Search for the cell housing the specified text and yield its (X, Y) center coordinate. 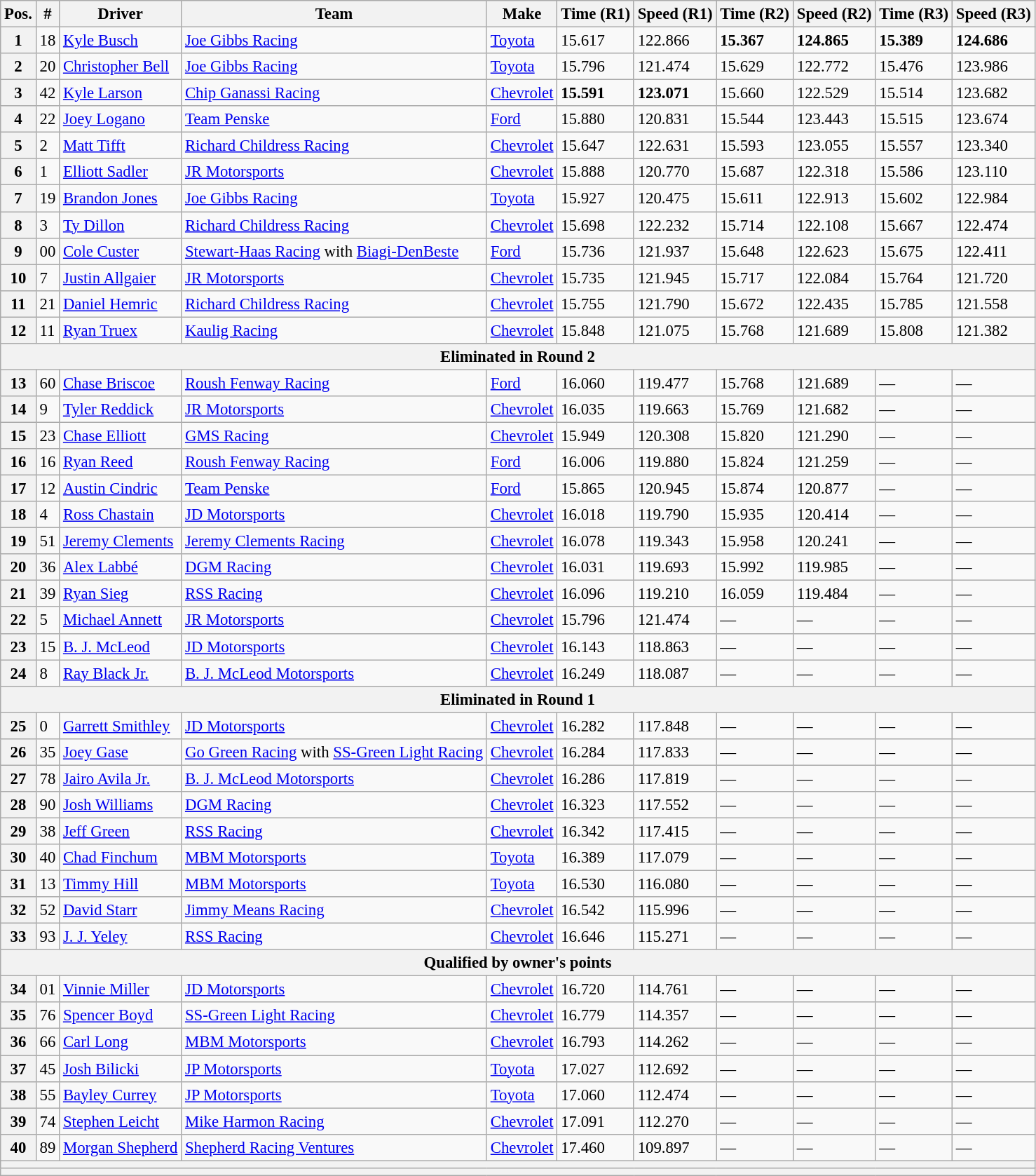
15.735 (596, 278)
120.877 (834, 489)
124.865 (834, 41)
15.515 (914, 119)
Jeremy Clements (121, 541)
Eliminated in Round 2 (517, 357)
118.087 (675, 673)
Go Green Racing with SS-Green Light Racing (334, 752)
Speed (R3) (994, 14)
25 (18, 726)
15.769 (755, 410)
15.687 (755, 172)
15.648 (755, 251)
122.529 (834, 93)
15.714 (755, 225)
Brandon Jones (121, 198)
119.484 (834, 594)
120.414 (834, 515)
122.411 (994, 251)
16.389 (596, 858)
118.863 (675, 647)
78 (48, 778)
15.880 (596, 119)
16.530 (596, 884)
121.558 (994, 304)
45 (48, 1069)
15.647 (596, 146)
Carl Long (121, 1042)
15.591 (596, 93)
Bayley Currey (121, 1095)
15.958 (755, 541)
119.880 (675, 462)
17.060 (596, 1095)
51 (48, 541)
122.772 (834, 67)
15.785 (914, 304)
16.035 (596, 410)
00 (48, 251)
123.071 (675, 93)
16.031 (596, 567)
16.779 (596, 1016)
15.675 (914, 251)
121.682 (834, 410)
Christopher Bell (121, 67)
115.996 (675, 910)
123.682 (994, 93)
16.096 (596, 594)
Jimmy Means Racing (334, 910)
122.474 (994, 225)
93 (48, 937)
Matt Tifft (121, 146)
Daniel Hemric (121, 304)
Ray Black Jr. (121, 673)
16.542 (596, 910)
Ryan Sieg (121, 594)
Chip Ganassi Racing (334, 93)
15.824 (755, 462)
16.793 (596, 1042)
16.018 (596, 515)
122.435 (834, 304)
16.059 (755, 594)
60 (48, 383)
16.646 (596, 937)
114.262 (675, 1042)
117.552 (675, 805)
123.986 (994, 67)
Stephen Leicht (121, 1121)
Jeremy Clements Racing (334, 541)
52 (48, 910)
120.475 (675, 198)
Time (R1) (596, 14)
90 (48, 805)
116.080 (675, 884)
15.992 (755, 567)
15.602 (914, 198)
15.874 (755, 489)
Kyle Larson (121, 93)
6 (18, 172)
15.367 (755, 41)
15.544 (755, 119)
121.290 (834, 435)
15.586 (914, 172)
15.617 (596, 41)
15.672 (755, 304)
121.937 (675, 251)
15.557 (914, 146)
Chase Elliott (121, 435)
10 (18, 278)
17.091 (596, 1121)
17.027 (596, 1069)
117.415 (675, 831)
Jeff Green (121, 831)
121.382 (994, 330)
16.282 (596, 726)
119.790 (675, 515)
123.443 (834, 119)
114.761 (675, 989)
123.340 (994, 146)
Pos. (18, 14)
Speed (R1) (675, 14)
121.259 (834, 462)
117.833 (675, 752)
122.108 (834, 225)
Vinnie Miller (121, 989)
119.693 (675, 567)
119.343 (675, 541)
Timmy Hill (121, 884)
122.984 (994, 198)
Mike Harmon Racing (334, 1121)
Josh Bilicki (121, 1069)
# (48, 14)
Jairo Avila Jr. (121, 778)
Chase Briscoe (121, 383)
122.232 (675, 225)
16.342 (596, 831)
123.055 (834, 146)
119.663 (675, 410)
120.241 (834, 541)
Speed (R2) (834, 14)
Morgan Shepherd (121, 1147)
Ty Dillon (121, 225)
Time (R3) (914, 14)
120.831 (675, 119)
117.848 (675, 726)
16.284 (596, 752)
15.660 (755, 93)
Michael Annett (121, 621)
112.270 (675, 1121)
J. J. Yeley (121, 937)
Ross Chastain (121, 515)
15.927 (596, 198)
15.717 (755, 278)
122.631 (675, 146)
15.865 (596, 489)
Ryan Truex (121, 330)
17 (18, 489)
117.819 (675, 778)
Josh Williams (121, 805)
Joey Logano (121, 119)
Qualified by owner's points (517, 963)
15.949 (596, 435)
33 (18, 937)
114.357 (675, 1016)
Shepherd Racing Ventures (334, 1147)
16.078 (596, 541)
15.808 (914, 330)
15.667 (914, 225)
14 (18, 410)
Eliminated in Round 1 (517, 699)
15.848 (596, 330)
Tyler Reddick (121, 410)
117.079 (675, 858)
16.286 (596, 778)
123.674 (994, 119)
15.593 (755, 146)
Make (522, 14)
Stewart-Haas Racing with Biagi-DenBeste (334, 251)
Justin Allgaier (121, 278)
David Starr (121, 910)
122.913 (834, 198)
15.764 (914, 278)
112.474 (675, 1095)
16.323 (596, 805)
Time (R2) (755, 14)
31 (18, 884)
37 (18, 1069)
16.720 (596, 989)
122.318 (834, 172)
30 (18, 858)
Alex Labbé (121, 567)
74 (48, 1121)
119.210 (675, 594)
66 (48, 1042)
15.935 (755, 515)
42 (48, 93)
115.271 (675, 937)
Elliott Sadler (121, 172)
15.698 (596, 225)
123.110 (994, 172)
B. J. McLeod (121, 647)
16.249 (596, 673)
121.075 (675, 330)
16.143 (596, 647)
Team (334, 14)
0 (48, 726)
120.945 (675, 489)
122.623 (834, 251)
112.692 (675, 1069)
GMS Racing (334, 435)
124.686 (994, 41)
119.477 (675, 383)
Kaulig Racing (334, 330)
01 (48, 989)
89 (48, 1147)
15.820 (755, 435)
122.866 (675, 41)
120.770 (675, 172)
122.084 (834, 278)
76 (48, 1016)
Driver (121, 14)
119.985 (834, 567)
SS-Green Light Racing (334, 1016)
27 (18, 778)
Spencer Boyd (121, 1016)
120.308 (675, 435)
Cole Custer (121, 251)
15.888 (596, 172)
15.755 (596, 304)
15.611 (755, 198)
16.006 (596, 462)
55 (48, 1095)
Kyle Busch (121, 41)
Garrett Smithley (121, 726)
109.897 (675, 1147)
Ryan Reed (121, 462)
Austin Cindric (121, 489)
29 (18, 831)
15.736 (596, 251)
121.790 (675, 304)
28 (18, 805)
26 (18, 752)
15.629 (755, 67)
121.945 (675, 278)
16.060 (596, 383)
17.460 (596, 1147)
Joey Gase (121, 752)
15.476 (914, 67)
24 (18, 673)
15.514 (914, 93)
Chad Finchum (121, 858)
15.389 (914, 41)
34 (18, 989)
121.720 (994, 278)
32 (18, 910)
